Provide the [x, y] coordinate of the cell's center where the given text is located.  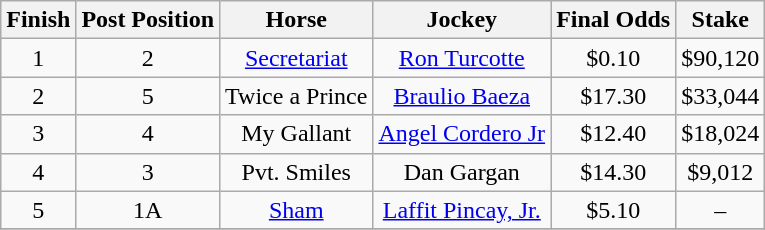
Post Position [148, 20]
Braulio Baeza [462, 96]
Angel Cordero Jr [462, 134]
Dan Gargan [462, 172]
Twice a Prince [296, 96]
– [720, 210]
Pvt. Smiles [296, 172]
Jockey [462, 20]
Secretariat [296, 58]
$18,024 [720, 134]
Laffit Pincay, Jr. [462, 210]
$14.30 [614, 172]
$90,120 [720, 58]
$5.10 [614, 210]
Finish [38, 20]
Horse [296, 20]
Sham [296, 210]
$0.10 [614, 58]
Final Odds [614, 20]
Ron Turcotte [462, 58]
$17.30 [614, 96]
$33,044 [720, 96]
$9,012 [720, 172]
1 [38, 58]
My Gallant [296, 134]
Stake [720, 20]
$12.40 [614, 134]
1A [148, 210]
